Find where the given text appears and provide that cell's center as (x, y) coordinate. 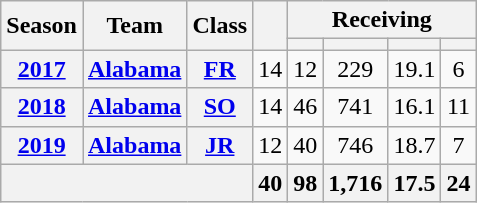
98 (306, 183)
229 (356, 69)
2019 (42, 145)
Team (134, 26)
746 (356, 145)
Receiving (382, 20)
2018 (42, 107)
Season (42, 26)
FR (220, 69)
17.5 (414, 183)
24 (458, 183)
18.7 (414, 145)
46 (306, 107)
JR (220, 145)
SO (220, 107)
16.1 (414, 107)
Class (220, 26)
1,716 (356, 183)
6 (458, 69)
2017 (42, 69)
19.1 (414, 69)
11 (458, 107)
741 (356, 107)
7 (458, 145)
